Return the (x, y) coordinate for the center point of the cell that contains the specified text.  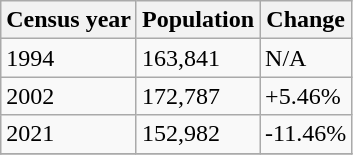
-11.46% (306, 134)
2021 (69, 134)
2002 (69, 96)
1994 (69, 58)
152,982 (198, 134)
Change (306, 20)
172,787 (198, 96)
Census year (69, 20)
163,841 (198, 58)
Population (198, 20)
+5.46% (306, 96)
N/A (306, 58)
